Capture the cell that displays the provided text and extract its (X, Y) central coordinate. 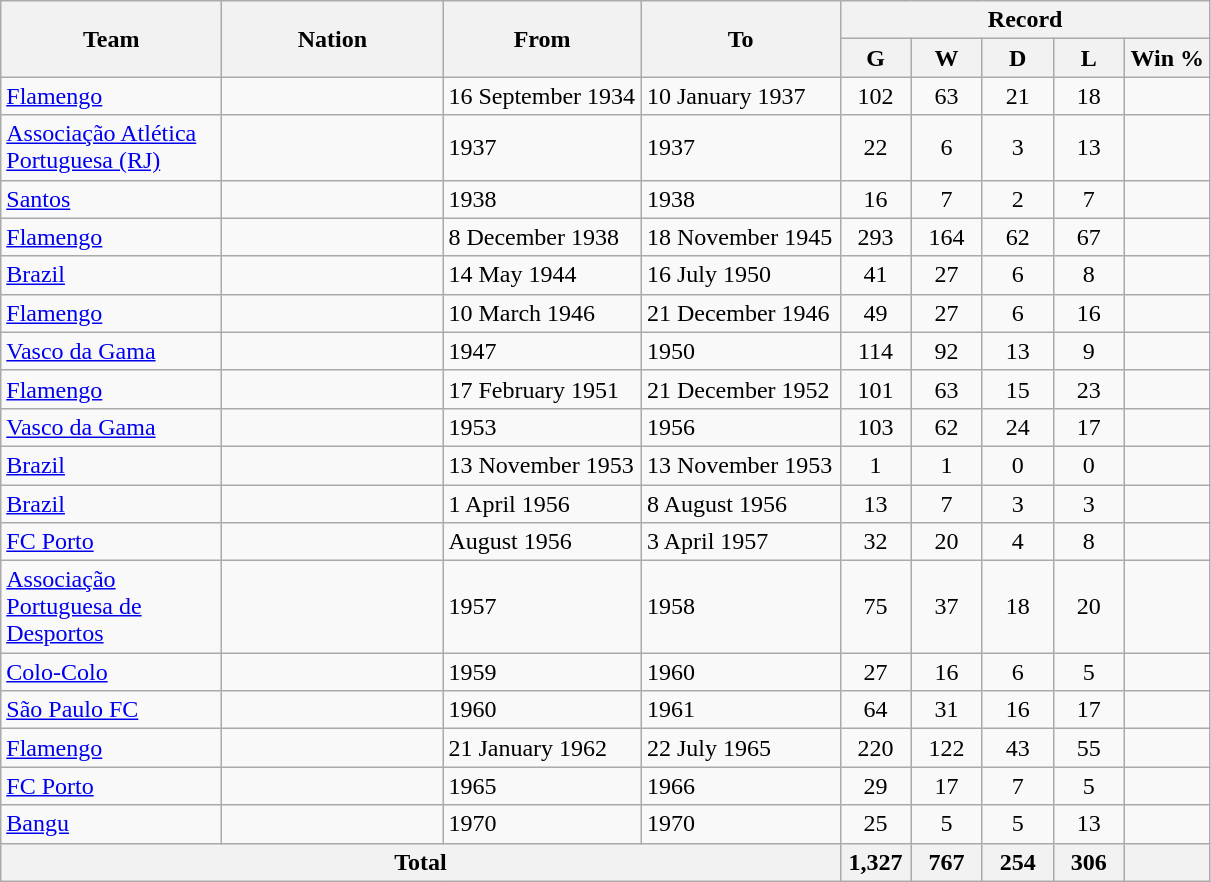
43 (1018, 748)
1 April 1956 (542, 503)
103 (876, 427)
21 (1018, 96)
1950 (740, 351)
L (1088, 58)
1953 (542, 427)
São Paulo FC (112, 710)
1956 (740, 427)
10 January 1937 (740, 96)
1958 (740, 607)
22 July 1965 (740, 748)
24 (1018, 427)
Record (1025, 20)
21 December 1952 (740, 389)
G (876, 58)
W (946, 58)
9 (1088, 351)
8 August 1956 (740, 503)
16 September 1934 (542, 96)
164 (946, 237)
Associação Atlética Portuguesa (RJ) (112, 148)
254 (1018, 862)
Colo-Colo (112, 672)
From (542, 39)
102 (876, 96)
122 (946, 748)
18 November 1945 (740, 237)
August 1956 (542, 542)
14 May 1944 (542, 275)
31 (946, 710)
10 March 1946 (542, 313)
306 (1088, 862)
Win % (1167, 58)
1961 (740, 710)
1947 (542, 351)
17 February 1951 (542, 389)
1966 (740, 786)
Nation (332, 39)
29 (876, 786)
Santos (112, 199)
37 (946, 607)
55 (1088, 748)
15 (1018, 389)
101 (876, 389)
114 (876, 351)
21 January 1962 (542, 748)
2 (1018, 199)
41 (876, 275)
49 (876, 313)
767 (946, 862)
22 (876, 148)
23 (1088, 389)
67 (1088, 237)
64 (876, 710)
Total (420, 862)
220 (876, 748)
293 (876, 237)
Team (112, 39)
75 (876, 607)
8 December 1938 (542, 237)
Bangu (112, 824)
16 July 1950 (740, 275)
92 (946, 351)
D (1018, 58)
1957 (542, 607)
1959 (542, 672)
Associação Portuguesa de Desportos (112, 607)
32 (876, 542)
To (740, 39)
4 (1018, 542)
3 April 1957 (740, 542)
21 December 1946 (740, 313)
1965 (542, 786)
1,327 (876, 862)
25 (876, 824)
